From the cell containing the given text, extract its center point as (x, y) coordinate. 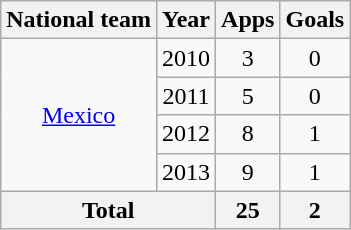
9 (248, 172)
2012 (186, 134)
5 (248, 96)
2013 (186, 172)
25 (248, 210)
National team (79, 20)
Total (108, 210)
2011 (186, 96)
3 (248, 58)
Apps (248, 20)
8 (248, 134)
2 (315, 210)
Goals (315, 20)
2010 (186, 58)
Year (186, 20)
Mexico (79, 115)
